Search for the cell housing the specified text and yield its [x, y] center coordinate. 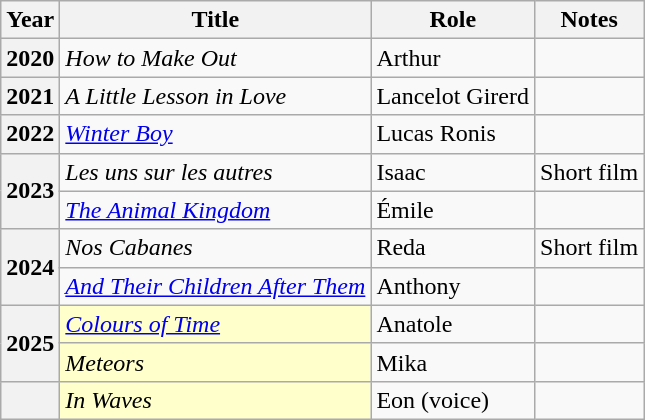
Year [30, 20]
2025 [30, 343]
Anthony [453, 286]
How to Make Out [216, 58]
2020 [30, 58]
Title [216, 20]
Colours of Time [216, 324]
2022 [30, 134]
Arthur [453, 58]
Mika [453, 362]
Role [453, 20]
Lancelot Girerd [453, 96]
Nos Cabanes [216, 248]
Les uns sur les autres [216, 172]
Émile [453, 210]
Reda [453, 248]
Lucas Ronis [453, 134]
Anatole [453, 324]
Winter Boy [216, 134]
A Little Lesson in Love [216, 96]
Meteors [216, 362]
2024 [30, 267]
2021 [30, 96]
In Waves [216, 400]
Isaac [453, 172]
And Their Children After Them [216, 286]
2023 [30, 191]
Notes [590, 20]
Eon (voice) [453, 400]
The Animal Kingdom [216, 210]
